Return [X, Y] of the center of cell containing provided text 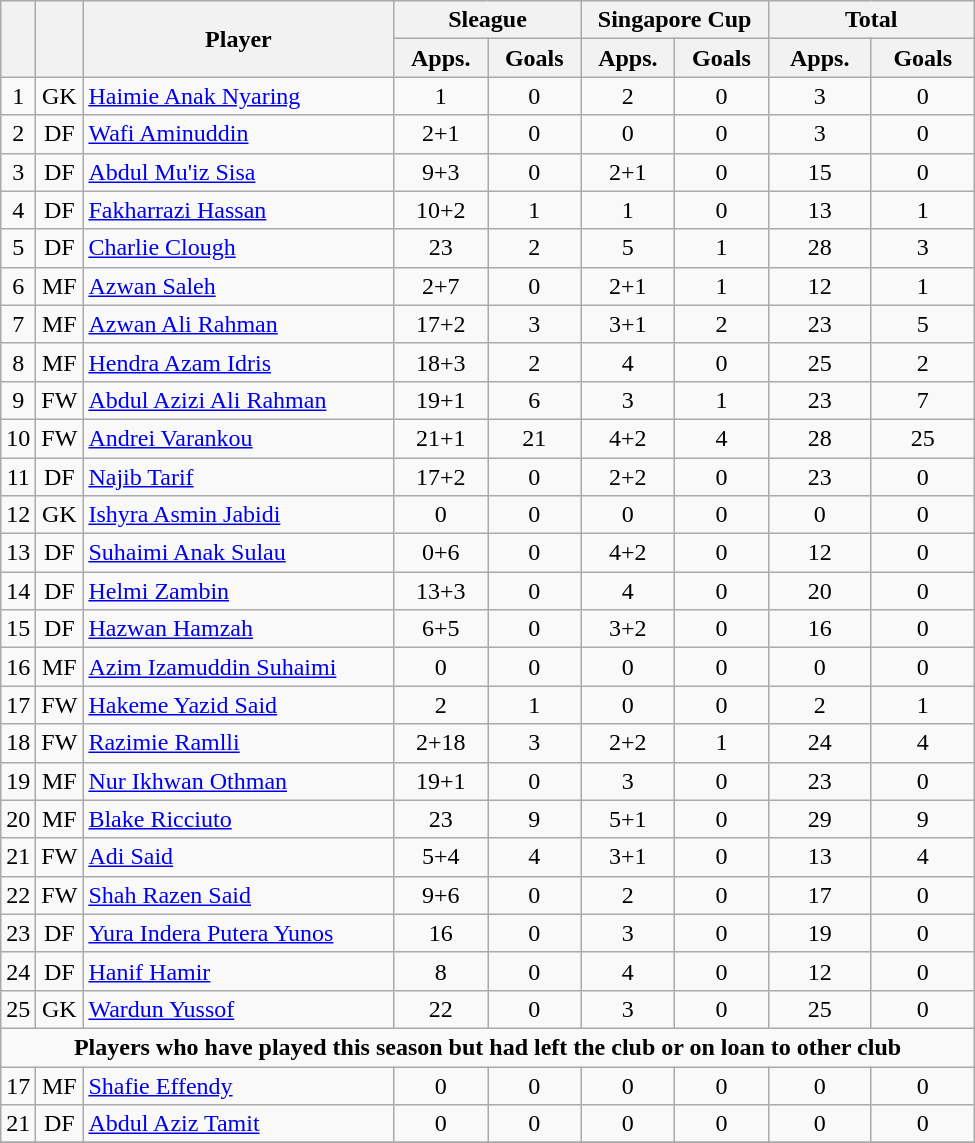
9+6 [441, 895]
2+18 [441, 743]
Abdul Azizi Ali Rahman [238, 400]
Abdul Aziz Tamit [238, 1124]
Nur Ikhwan Othman [238, 781]
Hanif Hamir [238, 971]
Shah Razen Said [238, 895]
2+7 [441, 286]
Azwan Ali Rahman [238, 324]
18 [18, 743]
Najib Tarif [238, 477]
Suhaimi Anak Sulau [238, 553]
Sleague [488, 20]
6+5 [441, 629]
Wardun Yussof [238, 1009]
Abdul Mu'iz Sisa [238, 172]
Azim Izamuddin Suhaimi [238, 667]
14 [18, 591]
Razimie Ramlli [238, 743]
Fakharrazi Hassan [238, 210]
Total [871, 20]
Yura Indera Putera Yunos [238, 933]
9+3 [441, 172]
Players who have played this season but had left the club or on loan to other club [488, 1047]
Haimie Anak Nyaring [238, 96]
29 [820, 819]
Singapore Cup [674, 20]
Shafie Effendy [238, 1085]
0+6 [441, 553]
Hazwan Hamzah [238, 629]
Helmi Zambin [238, 591]
Wafi Aminuddin [238, 134]
Adi Said [238, 857]
3+2 [628, 629]
10+2 [441, 210]
Player [238, 39]
Charlie Clough [238, 248]
5+1 [628, 819]
11 [18, 477]
21+1 [441, 438]
Ishyra Asmin Jabidi [238, 515]
Azwan Saleh [238, 286]
18+3 [441, 362]
Hendra Azam Idris [238, 362]
5+4 [441, 857]
13+3 [441, 591]
10 [18, 438]
Blake Ricciuto [238, 819]
Hakeme Yazid Said [238, 705]
Andrei Varankou [238, 438]
